For the text-containing cell, return its midpoint in [X, Y] coordinate format. 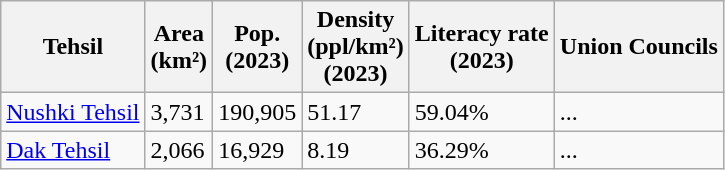
2,066 [179, 150]
Union Councils [638, 47]
36.29% [482, 150]
Tehsil [73, 47]
Pop.(2023) [258, 47]
Area(km²) [179, 47]
Literacy rate(2023) [482, 47]
51.17 [356, 112]
Nushki Tehsil [73, 112]
8.19 [356, 150]
190,905 [258, 112]
Density(ppl/km²)(2023) [356, 47]
59.04% [482, 112]
3,731 [179, 112]
Dak Tehsil [73, 150]
16,929 [258, 150]
